Return (X, Y) of the center of cell containing provided text 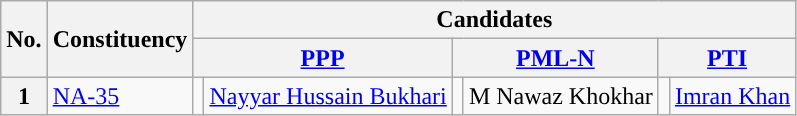
Nayyar Hussain Bukhari (328, 96)
No. (24, 39)
PPP (322, 58)
Imran Khan (732, 96)
PML-N (555, 58)
Constituency (120, 39)
PTI (726, 58)
M Nawaz Khokhar (560, 96)
NA-35 (120, 96)
1 (24, 96)
Candidates (494, 20)
